Identify which cell holds the provided text, then report its [X, Y] central coordinate. 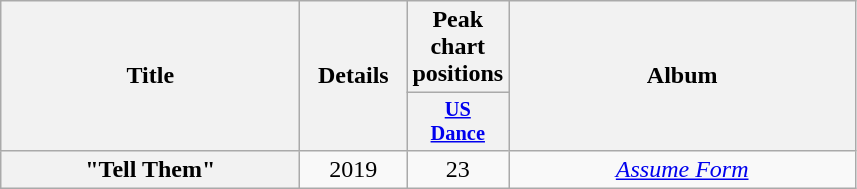
USDance [458, 122]
2019 [354, 169]
23 [458, 169]
Details [354, 76]
Album [682, 76]
Peak chart positions [458, 47]
Title [150, 76]
Assume Form [682, 169]
"Tell Them" [150, 169]
